Locate the cell with the specified text and output its (x, y) center coordinate. 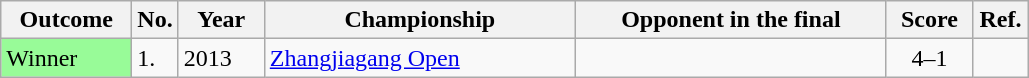
Score (929, 20)
2013 (221, 58)
Championship (420, 20)
No. (155, 20)
Year (221, 20)
Winner (66, 58)
Opponent in the final (730, 20)
Ref. (1000, 20)
Outcome (66, 20)
4–1 (929, 58)
1. (155, 58)
Zhangjiagang Open (420, 58)
